Extract the [x, y] coordinate from the center of the cell holding the provided text.  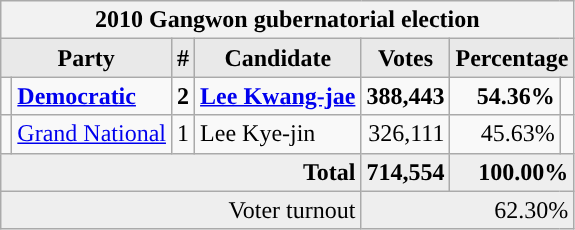
Lee Kye-jin [278, 134]
45.63% [505, 134]
388,443 [406, 96]
2010 Gangwon gubernatorial election [288, 20]
Lee Kwang-jae [278, 96]
1 [182, 134]
2 [182, 96]
326,111 [406, 134]
Voter turnout [181, 210]
Candidate [278, 58]
100.00% [512, 172]
Votes [406, 58]
Grand National [92, 134]
Percentage [512, 58]
Democratic [92, 96]
Party [86, 58]
62.30% [468, 210]
54.36% [505, 96]
Total [181, 172]
# [182, 58]
714,554 [406, 172]
